Scan for the cell matching the given text and deliver its (x, y) coordinate at center. 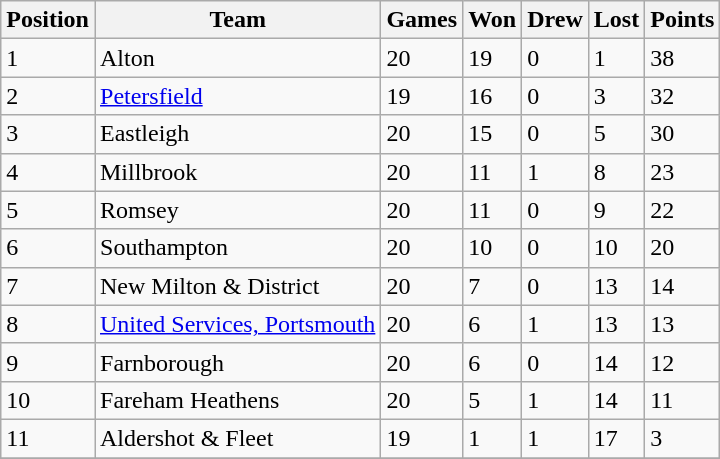
15 (492, 134)
Eastleigh (237, 134)
Millbrook (237, 172)
Lost (616, 20)
Romsey (237, 210)
Fareham Heathens (237, 400)
Aldershot & Fleet (237, 438)
22 (682, 210)
Petersfield (237, 96)
30 (682, 134)
Position (48, 20)
United Services, Portsmouth (237, 324)
Alton (237, 58)
Games (422, 20)
Southampton (237, 248)
Farnborough (237, 362)
Points (682, 20)
23 (682, 172)
4 (48, 172)
New Milton & District (237, 286)
32 (682, 96)
Drew (556, 20)
Won (492, 20)
2 (48, 96)
16 (492, 96)
38 (682, 58)
12 (682, 362)
Team (237, 20)
17 (616, 438)
